From the cell containing the given text, extract its center point as [X, Y] coordinate. 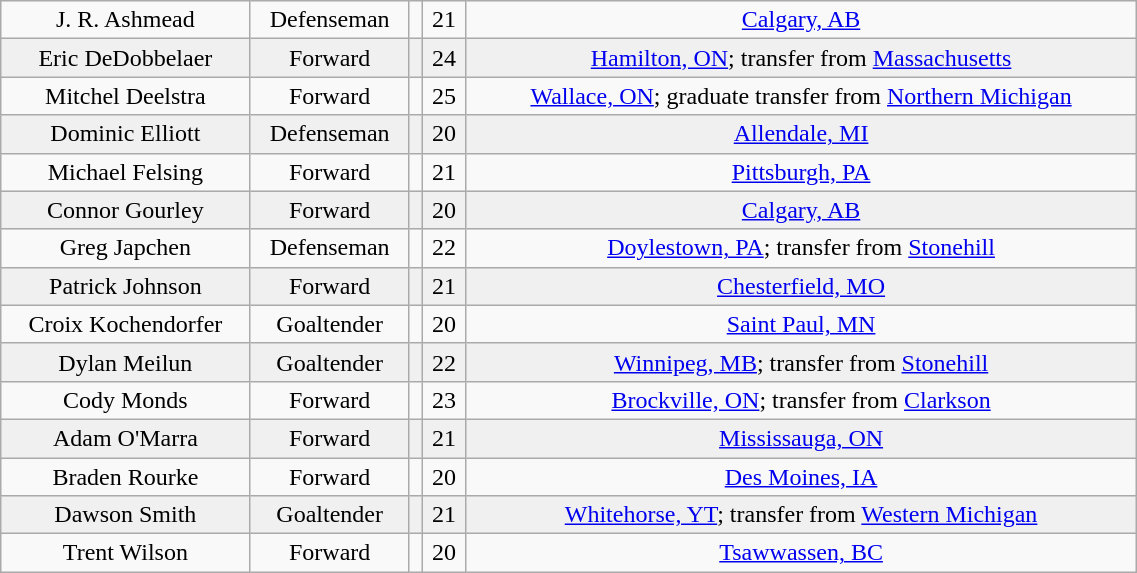
Doylestown, PA; transfer from Stonehill [801, 248]
Allendale, MI [801, 134]
Trent Wilson [126, 553]
J. R. Ashmead [126, 20]
Greg Japchen [126, 248]
Mississauga, ON [801, 438]
Dawson Smith [126, 515]
Michael Felsing [126, 172]
Adam O'Marra [126, 438]
23 [444, 400]
Wallace, ON; graduate transfer from Northern Michigan [801, 96]
Cody Monds [126, 400]
24 [444, 58]
Braden Rourke [126, 477]
Des Moines, IA [801, 477]
Dominic Elliott [126, 134]
Eric DeDobbelaer [126, 58]
Whitehorse, YT; transfer from Western Michigan [801, 515]
Brockville, ON; transfer from Clarkson [801, 400]
Mitchel Deelstra [126, 96]
Pittsburgh, PA [801, 172]
Hamilton, ON; transfer from Massachusetts [801, 58]
Tsawwassen, BC [801, 553]
Croix Kochendorfer [126, 324]
Patrick Johnson [126, 286]
Winnipeg, MB; transfer from Stonehill [801, 362]
Saint Paul, MN [801, 324]
Connor Gourley [126, 210]
Dylan Meilun [126, 362]
25 [444, 96]
Chesterfield, MO [801, 286]
